Extract the [X, Y] coordinate from the center of the cell holding the provided text.  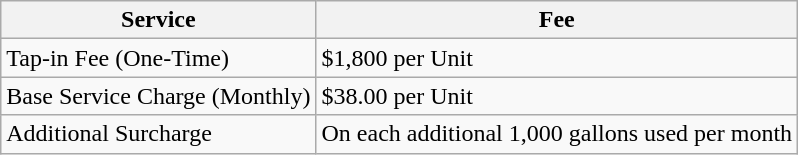
Additional Surcharge [158, 134]
Fee [557, 20]
Service [158, 20]
$1,800 per Unit [557, 58]
$38.00 per Unit [557, 96]
On each additional 1,000 gallons used per month [557, 134]
Tap-in Fee (One-Time) [158, 58]
Base Service Charge (Monthly) [158, 96]
